Extract the [x, y] coordinate from the center of the cell holding the provided text.  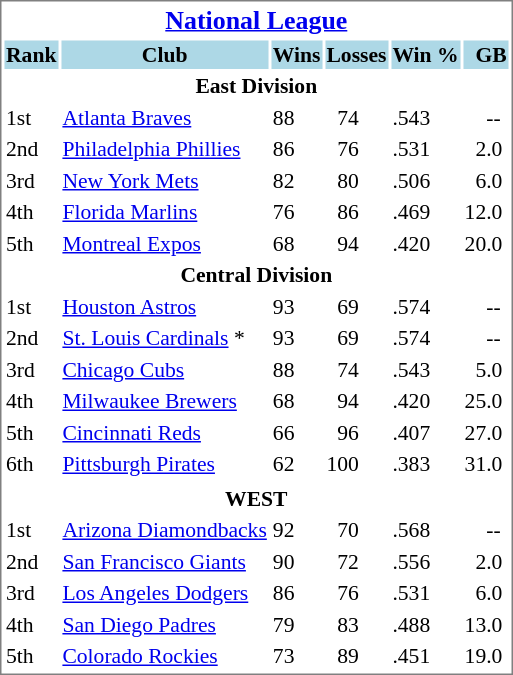
Chicago Cubs [164, 370]
80 [356, 180]
19.0 [486, 656]
Central Division [256, 275]
.556 [426, 562]
.383 [426, 464]
92 [296, 530]
66 [296, 432]
Wins [296, 54]
.407 [426, 432]
20.0 [486, 244]
70 [356, 530]
Losses [356, 54]
72 [356, 562]
.451 [426, 656]
83 [356, 624]
90 [296, 562]
79 [296, 624]
New York Mets [164, 180]
96 [356, 432]
Philadelphia Phillies [164, 149]
San Francisco Giants [164, 562]
Win % [426, 54]
27.0 [486, 432]
San Diego Padres [164, 624]
.488 [426, 624]
62 [296, 464]
.568 [426, 530]
12.0 [486, 212]
Arizona Diamondbacks [164, 530]
89 [356, 656]
.506 [426, 180]
Pittsburgh Pirates [164, 464]
Houston Astros [164, 306]
WEST [256, 498]
6th [30, 464]
Colorado Rockies [164, 656]
Rank [30, 54]
Atlanta Braves [164, 118]
Montreal Expos [164, 244]
.469 [426, 212]
National League [256, 20]
13.0 [486, 624]
Cincinnati Reds [164, 432]
St. Louis Cardinals * [164, 338]
82 [296, 180]
31.0 [486, 464]
Los Angeles Dodgers [164, 593]
73 [296, 656]
Milwaukee Brewers [164, 401]
GB [486, 54]
Club [164, 54]
25.0 [486, 401]
East Division [256, 86]
5.0 [486, 370]
Florida Marlins [164, 212]
100 [356, 464]
